Identify which cell holds the provided text, then report its [x, y] central coordinate. 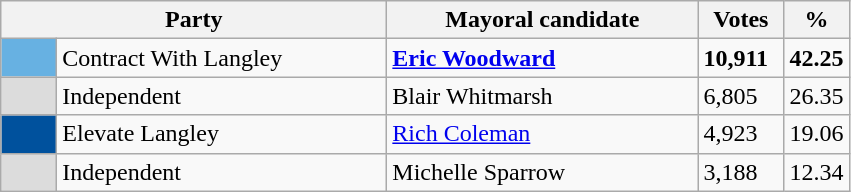
3,188 [741, 172]
10,911 [741, 58]
42.25 [816, 58]
% [816, 20]
Votes [741, 20]
Blair Whitmarsh [542, 96]
26.35 [816, 96]
Eric Woodward [542, 58]
Contract With Langley [222, 58]
Michelle Sparrow [542, 172]
Rich Coleman [542, 134]
Elevate Langley [222, 134]
4,923 [741, 134]
19.06 [816, 134]
6,805 [741, 96]
Mayoral candidate [542, 20]
12.34 [816, 172]
Party [194, 20]
